Pinpoint the cell where the given text exists, returning its [X, Y] midpoint coordinate. 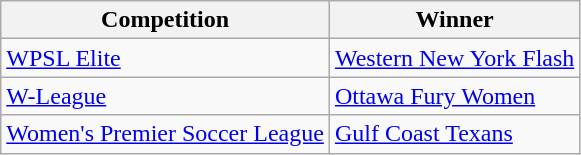
W-League [166, 96]
Winner [454, 20]
Ottawa Fury Women [454, 96]
Competition [166, 20]
Gulf Coast Texans [454, 134]
WPSL Elite [166, 58]
Western New York Flash [454, 58]
Women's Premier Soccer League [166, 134]
